Identify which cell holds the provided text, then report its [X, Y] central coordinate. 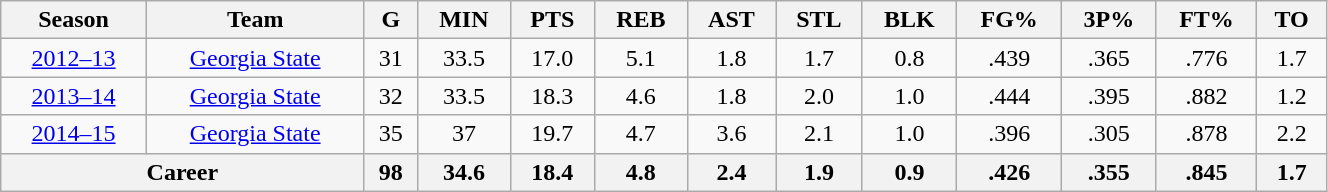
Team [254, 20]
34.6 [464, 172]
32 [391, 96]
G [391, 20]
STL [819, 20]
0.8 [910, 58]
3P% [1110, 20]
18.3 [552, 96]
.395 [1110, 96]
.426 [1010, 172]
.845 [1206, 172]
35 [391, 134]
3.6 [731, 134]
2.2 [1292, 134]
4.8 [642, 172]
31 [391, 58]
2013–14 [74, 96]
17.0 [552, 58]
.882 [1206, 96]
REB [642, 20]
98 [391, 172]
19.7 [552, 134]
.776 [1206, 58]
.439 [1010, 58]
PTS [552, 20]
BLK [910, 20]
5.1 [642, 58]
TO [1292, 20]
2.4 [731, 172]
.444 [1010, 96]
.305 [1110, 134]
Career [182, 172]
Season [74, 20]
FT% [1206, 20]
1.9 [819, 172]
18.4 [552, 172]
.365 [1110, 58]
2.1 [819, 134]
0.9 [910, 172]
2.0 [819, 96]
2014–15 [74, 134]
FG% [1010, 20]
4.7 [642, 134]
AST [731, 20]
MIN [464, 20]
1.2 [1292, 96]
37 [464, 134]
2012–13 [74, 58]
4.6 [642, 96]
.396 [1010, 134]
.878 [1206, 134]
.355 [1110, 172]
